Identify which cell holds the provided text, then report its [x, y] central coordinate. 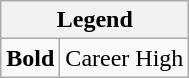
Legend [95, 20]
Career High [124, 58]
Bold [30, 58]
